Pinpoint the cell where the given text exists, returning its [X, Y] midpoint coordinate. 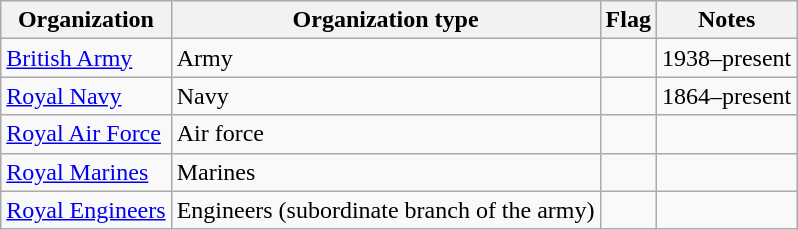
1938–present [726, 58]
Marines [386, 172]
Organization type [386, 20]
Army [386, 58]
Engineers (subordinate branch of the army) [386, 210]
Notes [726, 20]
Organization [86, 20]
Royal Navy [86, 96]
Air force [386, 134]
1864–present [726, 96]
Royal Air Force [86, 134]
Royal Marines [86, 172]
Royal Engineers [86, 210]
British Army [86, 58]
Flag [628, 20]
Navy [386, 96]
